Extract the (x, y) coordinate from the center of the cell holding the provided text.  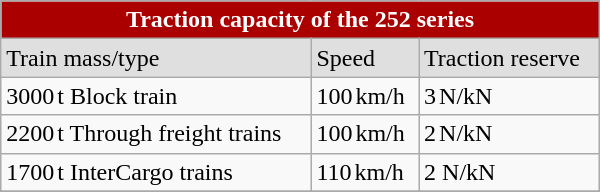
3000 t Block train (156, 96)
Train mass/type (156, 58)
Traction capacity of the 252 series (300, 20)
1700 t InterCargo trains (156, 172)
110 km/h (365, 172)
3 N/kN (510, 96)
2200 t Through freight trains (156, 134)
Speed (365, 58)
Traction reserve (510, 58)
